Locate the cell with the specified text and output its (X, Y) center coordinate. 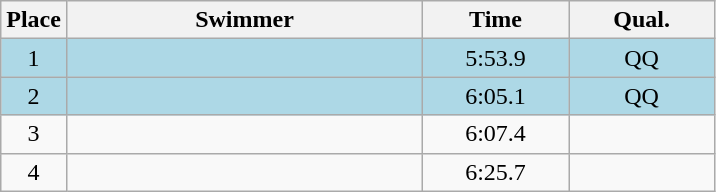
6:05.1 (496, 96)
5:53.9 (496, 58)
3 (34, 134)
6:07.4 (496, 134)
Place (34, 20)
4 (34, 172)
Time (496, 20)
Qual. (642, 20)
Swimmer (244, 20)
6:25.7 (496, 172)
1 (34, 58)
2 (34, 96)
